Search for the cell housing the specified text and yield its (x, y) center coordinate. 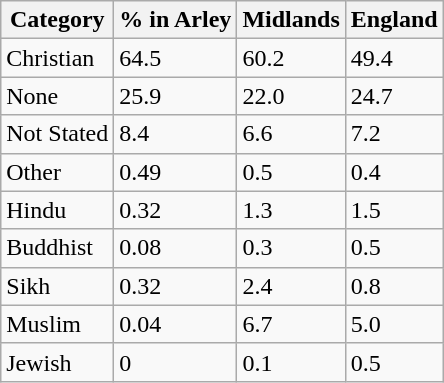
8.4 (176, 134)
25.9 (176, 96)
64.5 (176, 58)
1.3 (291, 210)
1.5 (394, 210)
0.08 (176, 248)
0.04 (176, 324)
0.8 (394, 286)
% in Arley (176, 20)
Not Stated (58, 134)
0.4 (394, 172)
Christian (58, 58)
49.4 (394, 58)
6.6 (291, 134)
0.49 (176, 172)
5.0 (394, 324)
Hindu (58, 210)
0 (176, 362)
Muslim (58, 324)
Jewish (58, 362)
0.3 (291, 248)
None (58, 96)
Buddhist (58, 248)
7.2 (394, 134)
2.4 (291, 286)
Category (58, 20)
Midlands (291, 20)
60.2 (291, 58)
24.7 (394, 96)
Sikh (58, 286)
22.0 (291, 96)
England (394, 20)
6.7 (291, 324)
Other (58, 172)
0.1 (291, 362)
